Identify which cell holds the provided text, then report its (x, y) central coordinate. 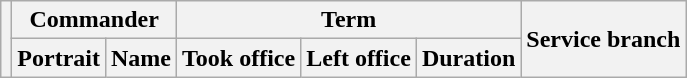
Duration (468, 58)
Service branch (604, 39)
Portrait (59, 58)
Commander (94, 20)
Took office (239, 58)
Name (140, 58)
Term (349, 20)
Left office (359, 58)
